Return the (x, y) coordinate for the center point of the cell that contains the specified text.  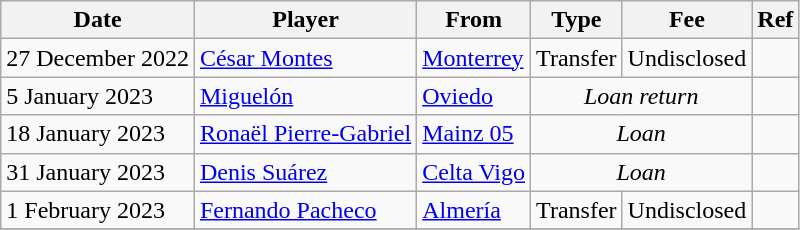
Mainz 05 (474, 134)
Date (98, 20)
27 December 2022 (98, 58)
Almería (474, 210)
Oviedo (474, 96)
Miguelón (305, 96)
Loan return (642, 96)
Player (305, 20)
Ref (776, 20)
5 January 2023 (98, 96)
31 January 2023 (98, 172)
Ronaël Pierre-Gabriel (305, 134)
Fernando Pacheco (305, 210)
Denis Suárez (305, 172)
18 January 2023 (98, 134)
Celta Vigo (474, 172)
From (474, 20)
1 February 2023 (98, 210)
Type (577, 20)
Monterrey (474, 58)
Fee (687, 20)
César Montes (305, 58)
